Search for the cell housing the specified text and yield its (x, y) center coordinate. 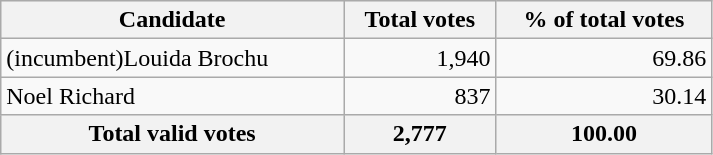
% of total votes (604, 20)
Total valid votes (172, 134)
69.86 (604, 58)
(incumbent)Louida Brochu (172, 58)
Candidate (172, 20)
Total votes (420, 20)
100.00 (604, 134)
Noel Richard (172, 96)
2,777 (420, 134)
837 (420, 96)
1,940 (420, 58)
30.14 (604, 96)
